Provide the (x, y) coordinate of the cell's center where the given text is located.  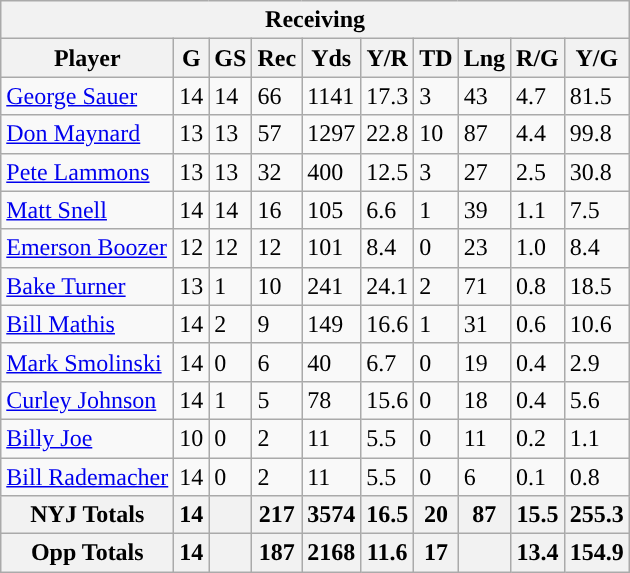
12.5 (388, 172)
154.9 (596, 553)
5.6 (596, 400)
217 (277, 515)
39 (484, 210)
Bill Mathis (88, 324)
23 (484, 248)
30.8 (596, 172)
40 (332, 362)
18 (484, 400)
17.3 (388, 96)
400 (332, 172)
Billy Joe (88, 438)
Lng (484, 58)
Don Maynard (88, 134)
66 (277, 96)
NYJ Totals (88, 515)
Curley Johnson (88, 400)
TD (436, 58)
187 (277, 553)
0.1 (538, 477)
1141 (332, 96)
22.8 (388, 134)
149 (332, 324)
Yds (332, 58)
16 (277, 210)
43 (484, 96)
99.8 (596, 134)
78 (332, 400)
18.5 (596, 286)
17 (436, 553)
GS (230, 58)
2168 (332, 553)
57 (277, 134)
Pete Lammons (88, 172)
Emerson Boozer (88, 248)
101 (332, 248)
71 (484, 286)
Mark Smolinski (88, 362)
Y/G (596, 58)
Bill Rademacher (88, 477)
G (192, 58)
2.5 (538, 172)
George Sauer (88, 96)
0.2 (538, 438)
15.6 (388, 400)
105 (332, 210)
Bake Turner (88, 286)
10.6 (596, 324)
24.1 (388, 286)
9 (277, 324)
Receiving (316, 20)
31 (484, 324)
Player (88, 58)
Y/R (388, 58)
0.6 (538, 324)
13.4 (538, 553)
7.5 (596, 210)
Matt Snell (88, 210)
11.6 (388, 553)
1297 (332, 134)
241 (332, 286)
R/G (538, 58)
27 (484, 172)
20 (436, 515)
16.5 (388, 515)
16.6 (388, 324)
1.0 (538, 248)
6.6 (388, 210)
32 (277, 172)
3574 (332, 515)
15.5 (538, 515)
Opp Totals (88, 553)
255.3 (596, 515)
6.7 (388, 362)
2.9 (596, 362)
4.4 (538, 134)
19 (484, 362)
4.7 (538, 96)
5 (277, 400)
Rec (277, 58)
81.5 (596, 96)
